Extract the [x, y] coordinate from the center of the cell holding the provided text.  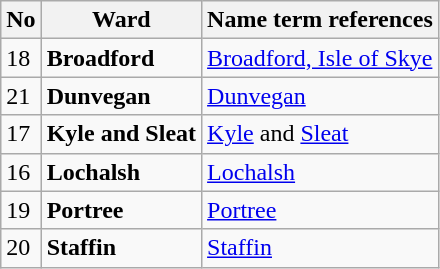
17 [21, 134]
20 [21, 248]
Name term references [320, 20]
Broadford, Isle of Skye [320, 58]
Ward [121, 20]
16 [21, 172]
No [21, 20]
21 [21, 96]
19 [21, 210]
18 [21, 58]
Broadford [121, 58]
